Pinpoint the cell where the given text exists, returning its [x, y] midpoint coordinate. 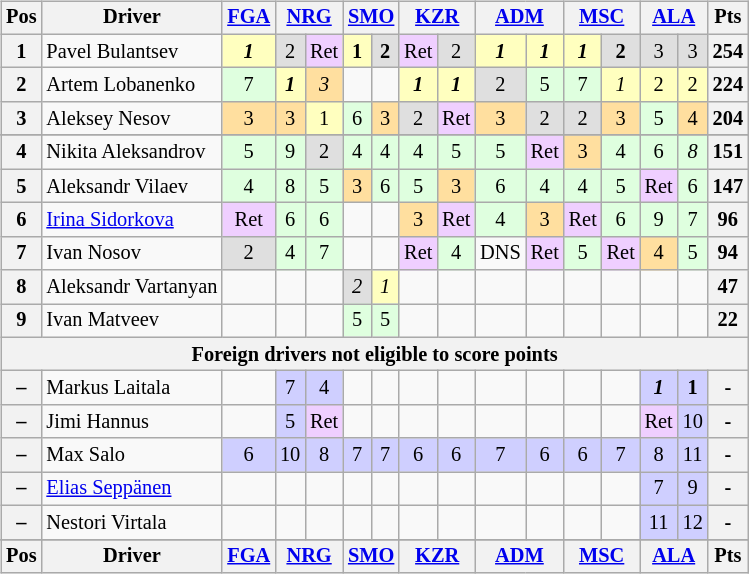
96 [728, 220]
94 [728, 253]
Nestori Virtala [132, 522]
151 [728, 152]
22 [728, 321]
254 [728, 51]
Elias Seppänen [132, 489]
Pavel Bulantsev [132, 51]
Artem Lobanenko [132, 85]
Foreign drivers not eligible to score points [374, 354]
Nikita Aleksandrov [132, 152]
Aleksandr Vilaev [132, 186]
224 [728, 85]
Markus Laitala [132, 388]
DNS [500, 253]
147 [728, 186]
12 [693, 522]
Ivan Nosov [132, 253]
Aleksey Nesov [132, 119]
Irina Sidorkova [132, 220]
Aleksandr Vartanyan [132, 287]
Ivan Matveev [132, 321]
Jimi Hannus [132, 422]
Max Salo [132, 455]
47 [728, 287]
204 [728, 119]
